For the text-containing cell, return its midpoint in [x, y] coordinate format. 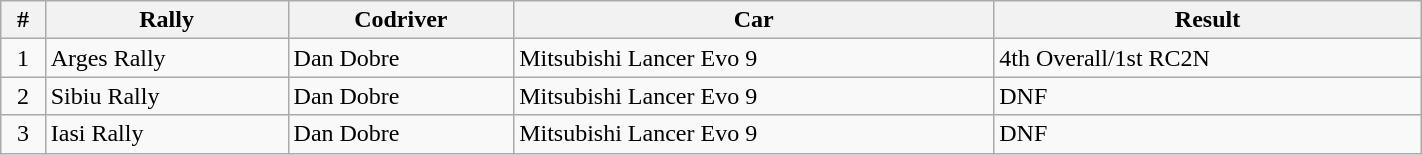
# [23, 20]
Sibiu Rally [166, 96]
2 [23, 96]
Arges Rally [166, 58]
Car [754, 20]
1 [23, 58]
Codriver [401, 20]
Iasi Rally [166, 134]
3 [23, 134]
Result [1208, 20]
4th Overall/1st RC2N [1208, 58]
Rally [166, 20]
